Locate the cell with the specified text and output its [X, Y] center coordinate. 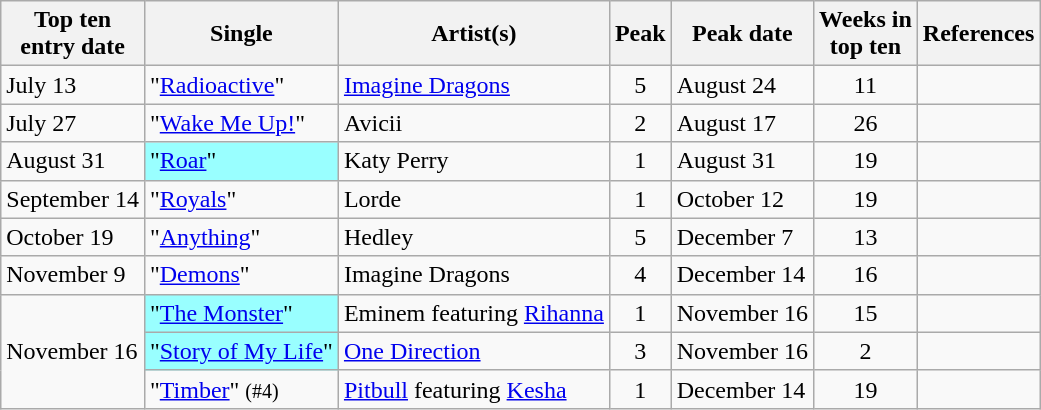
Hedley [474, 237]
"Roar" [241, 161]
October 19 [73, 237]
References [978, 34]
July 27 [73, 123]
Single [241, 34]
4 [640, 275]
Pitbull featuring Kesha [474, 389]
"Wake Me Up!" [241, 123]
3 [640, 351]
"Anything" [241, 237]
"Royals" [241, 199]
Peak date [742, 34]
December 7 [742, 237]
"Timber" (#4) [241, 389]
Avicii [474, 123]
Weeks intop ten [866, 34]
Top tenentry date [73, 34]
August 24 [742, 85]
"The Monster" [241, 313]
November 9 [73, 275]
One Direction [474, 351]
Peak [640, 34]
26 [866, 123]
August 17 [742, 123]
"Radioactive" [241, 85]
11 [866, 85]
Katy Perry [474, 161]
16 [866, 275]
15 [866, 313]
Lorde [474, 199]
July 13 [73, 85]
Eminem featuring Rihanna [474, 313]
September 14 [73, 199]
Artist(s) [474, 34]
October 12 [742, 199]
"Demons" [241, 275]
13 [866, 237]
"Story of My Life" [241, 351]
